Output the (x, y) coordinate of the center of the cell containing the given text.  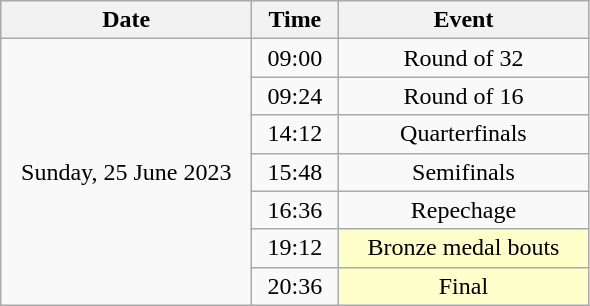
20:36 (295, 286)
14:12 (295, 134)
Event (464, 20)
Semifinals (464, 172)
Round of 16 (464, 96)
Round of 32 (464, 58)
Quarterfinals (464, 134)
09:24 (295, 96)
16:36 (295, 210)
Date (126, 20)
Repechage (464, 210)
09:00 (295, 58)
19:12 (295, 248)
Bronze medal bouts (464, 248)
Time (295, 20)
Sunday, 25 June 2023 (126, 172)
15:48 (295, 172)
Final (464, 286)
